From the cell containing the given text, extract its center point as [x, y] coordinate. 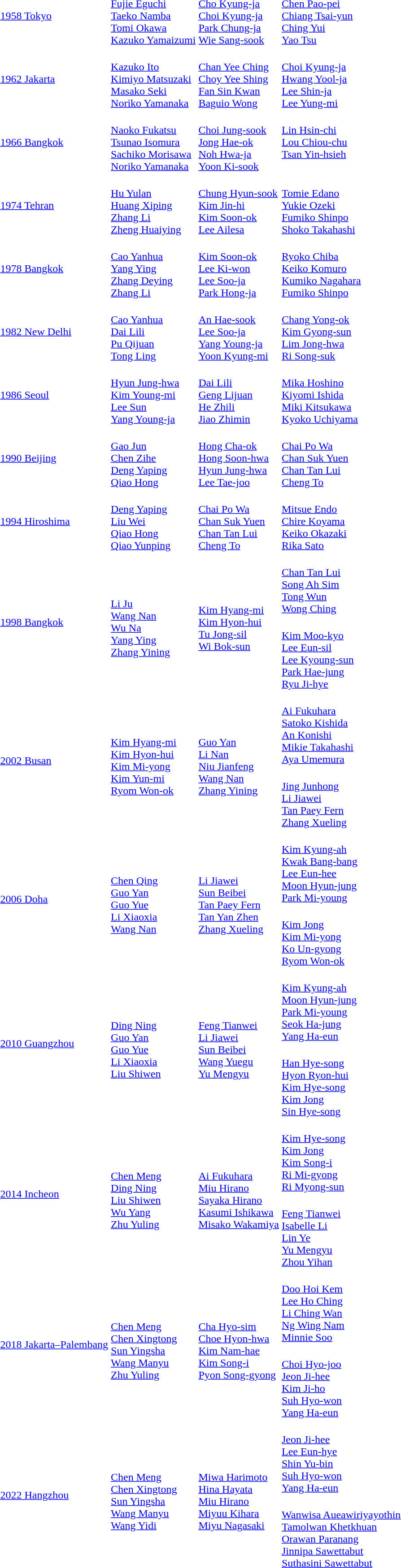
Hong Cha-okHong Soon-hwaHyun Jung-hwaLee Tae-joo [239, 458]
Gao JunChen ZiheDeng YapingQiao Hong [153, 458]
Kazuko ItoKimiyo MatsuzakiMasako SekiNoriko Yamanaka [153, 79]
Hyun Jung-hwaKim Young-miLee SunYang Young-ja [153, 395]
Kim Soon-okLee Ki-wonLee Soo-jaPark Hong-ja [239, 268]
Li JuWang NanWu NaYang YingZhang Yining [153, 622]
Chai Po WaChan Suk YuenChan Tan LuiCheng To [239, 521]
Feng TianweiLi JiaweiSun BeibeiWang YueguYu Mengyu [239, 1043]
Li JiaweiSun BeibeiTan Paey FernTan Yan ZhenZhang Xueling [239, 899]
Guo YanLi NanNiu JianfengWang NanZhang Yining [239, 760]
Ding NingGuo YanGuo YueLi XiaoxiaLiu Shiwen [153, 1043]
Chan Yee ChingChoy Yee ShingFan Sin KwanBaguio Wong [239, 79]
An Hae-sookLee Soo-jaYang Young-jaYoon Kyung-mi [239, 332]
Chen MengChen XingtongSun YingshaWang ManyuZhu Yuling [153, 1344]
Chen MengDing NingLiu ShiwenWu YangZhu Yuling [153, 1194]
Kim Hyang-miKim Hyon-huiTu Jong-silWi Bok-sun [239, 622]
Cao YanhuaDai LiliPu QijuanTong Ling [153, 332]
Chen QingGuo YanGuo YueLi XiaoxiaWang Nan [153, 899]
Chung Hyun-sookKim Jin-hiKim Soon-okLee Ailesa [239, 205]
Ai FukuharaMiu HiranoSayaka HiranoKasumi IshikawaMisako Wakamiya [239, 1194]
Cha Hyo-simChoe Hyon-hwaKim Nam-haeKim Song-iPyon Song-gyong [239, 1344]
Dai LiliGeng LijuanHe ZhiliJiao Zhimin [239, 395]
Naoko FukatsuTsunao IsomuraSachiko MorisawaNoriko Yamanaka [153, 142]
Kim Hyang-miKim Hyon-huiKim Mi-yongKim Yun-miRyom Won-ok [153, 760]
Cao YanhuaYang YingZhang DeyingZhang Li [153, 268]
Hu YulanHuang XipingZhang LiZheng Huaiying [153, 205]
Choi Jung-sookJong Hae-okNoh Hwa-jaYoon Ki-sook [239, 142]
Deng YapingLiu WeiQiao HongQiao Yunping [153, 521]
